For the text-containing cell, return its midpoint in [X, Y] coordinate format. 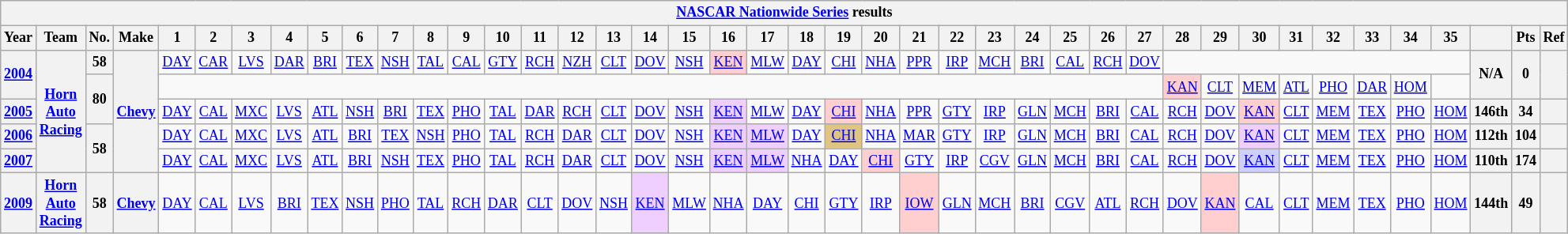
8 [430, 38]
20 [881, 38]
112th [1491, 136]
35 [1450, 38]
IOW [920, 203]
10 [503, 38]
174 [1526, 161]
24 [1033, 38]
31 [1296, 38]
104 [1526, 136]
Pts [1526, 38]
17 [767, 38]
9 [467, 38]
2006 [19, 136]
25 [1070, 38]
Ref [1554, 38]
NASCAR Nationwide Series results [784, 13]
2005 [19, 111]
12 [577, 38]
1 [177, 38]
21 [920, 38]
No. [100, 38]
144th [1491, 203]
14 [650, 38]
4 [289, 38]
27 [1145, 38]
CAR [213, 62]
13 [614, 38]
16 [728, 38]
Team [60, 38]
3 [251, 38]
26 [1108, 38]
Year [19, 38]
110th [1491, 161]
MAR [920, 136]
80 [100, 99]
146th [1491, 111]
5 [325, 38]
NZH [577, 62]
2 [213, 38]
N/A [1491, 74]
2007 [19, 161]
32 [1333, 38]
30 [1260, 38]
2004 [19, 74]
33 [1373, 38]
0 [1526, 74]
Make [136, 38]
6 [361, 38]
29 [1220, 38]
49 [1526, 203]
7 [395, 38]
23 [995, 38]
18 [807, 38]
22 [957, 38]
11 [539, 38]
2009 [19, 203]
28 [1182, 38]
15 [690, 38]
19 [844, 38]
